Identify which cell holds the provided text, then report its [X, Y] central coordinate. 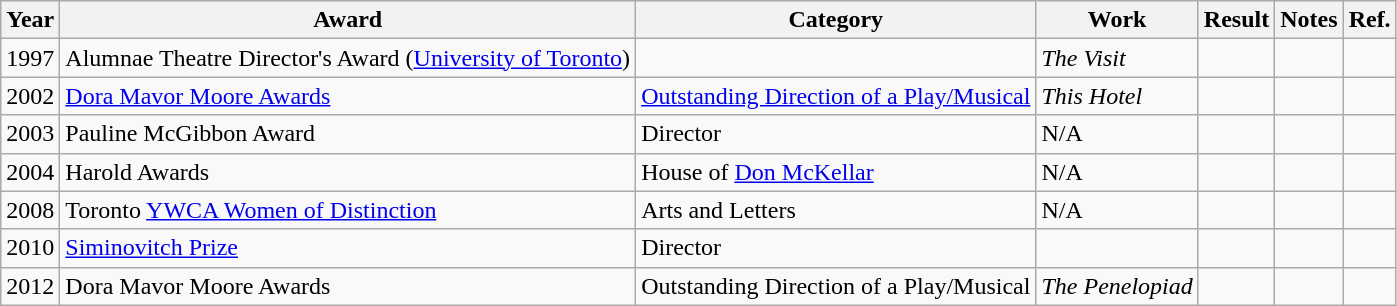
Year [30, 20]
2003 [30, 134]
Siminovitch Prize [348, 248]
2004 [30, 172]
Category [836, 20]
Notes [1309, 20]
Alumnae Theatre Director's Award (University of Toronto) [348, 58]
This Hotel [1117, 96]
The Visit [1117, 58]
Work [1117, 20]
2002 [30, 96]
1997 [30, 58]
Ref. [1370, 20]
2008 [30, 210]
Award [348, 20]
Result [1236, 20]
The Penelopiad [1117, 286]
Arts and Letters [836, 210]
Harold Awards [348, 172]
Pauline McGibbon Award [348, 134]
2012 [30, 286]
Toronto YWCA Women of Distinction [348, 210]
2010 [30, 248]
House of Don McKellar [836, 172]
